Pinpoint the cell where the given text exists, returning its (X, Y) midpoint coordinate. 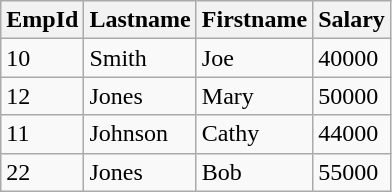
55000 (352, 172)
Mary (254, 96)
40000 (352, 58)
Smith (140, 58)
22 (42, 172)
Firstname (254, 20)
11 (42, 134)
Lastname (140, 20)
Joe (254, 58)
12 (42, 96)
Johnson (140, 134)
10 (42, 58)
Bob (254, 172)
Salary (352, 20)
50000 (352, 96)
Cathy (254, 134)
EmpId (42, 20)
44000 (352, 134)
